Capture the cell that displays the provided text and extract its (x, y) central coordinate. 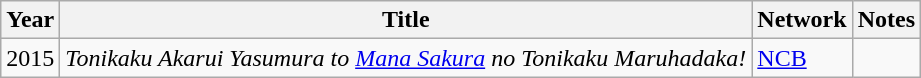
Year (30, 20)
Network (802, 20)
2015 (30, 58)
Notes (886, 20)
Title (406, 20)
Tonikaku Akarui Yasumura to Mana Sakura no Tonikaku Maruhadaka! (406, 58)
NCB (802, 58)
